Scan for the cell matching the given text and deliver its (X, Y) coordinate at center. 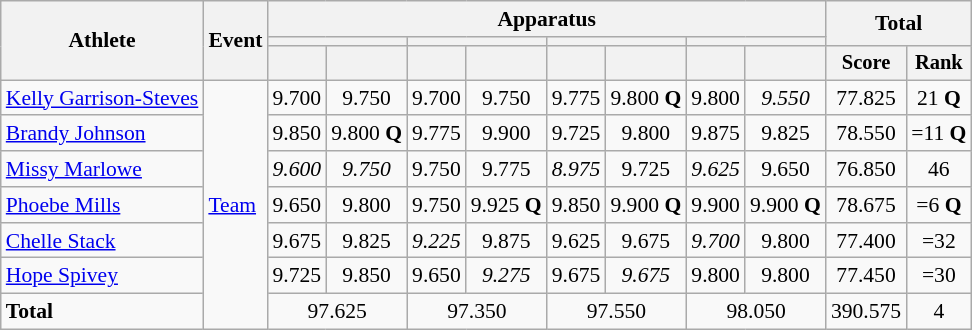
97.625 (337, 312)
9.275 (506, 276)
=32 (938, 241)
Kelly Garrison-Steves (102, 98)
21 Q (938, 98)
=30 (938, 276)
9.550 (786, 98)
Chelle Stack (102, 241)
97.350 (477, 312)
Score (866, 63)
Team (235, 204)
77.450 (866, 276)
4 (938, 312)
46 (938, 169)
Phoebe Mills (102, 205)
Missy Marlowe (102, 169)
8.975 (576, 169)
78.675 (866, 205)
Hope Spivey (102, 276)
77.400 (866, 241)
78.550 (866, 134)
Athlete (102, 40)
9.925 Q (506, 205)
Brandy Johnson (102, 134)
=6 Q (938, 205)
Rank (938, 63)
390.575 (866, 312)
76.850 (866, 169)
Event (235, 40)
98.050 (756, 312)
Apparatus (546, 19)
97.550 (617, 312)
9.600 (296, 169)
77.825 (866, 98)
9.225 (436, 241)
=11 Q (938, 134)
